Pinpoint the cell where the given text exists, returning its [X, Y] midpoint coordinate. 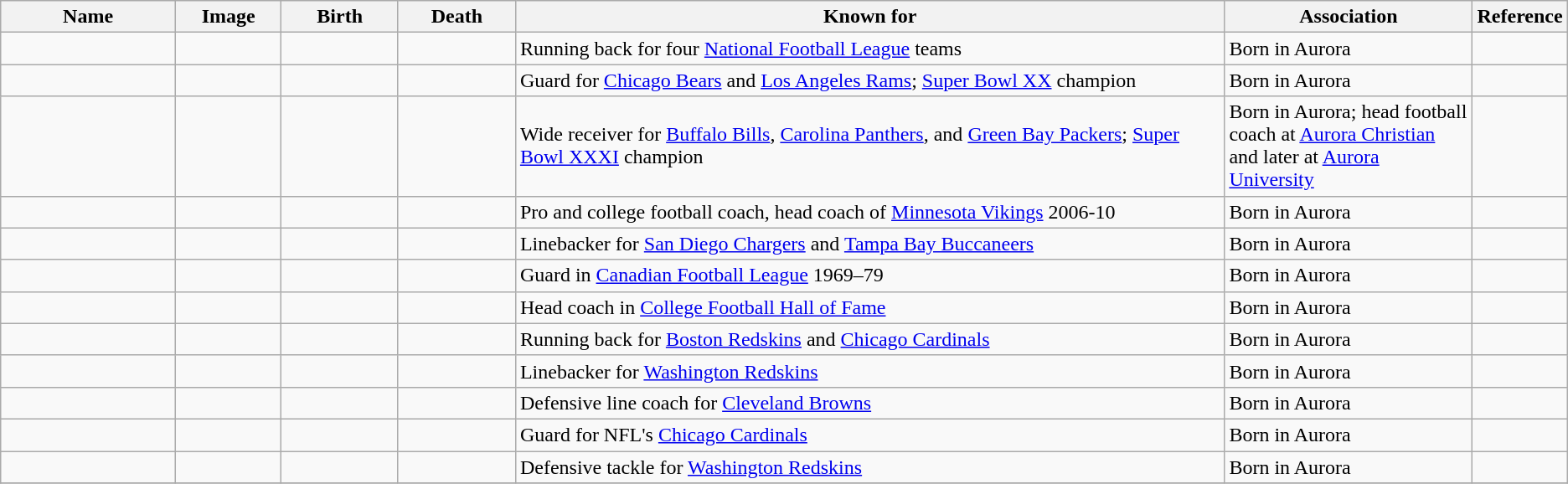
Name [89, 17]
Defensive line coach for Cleveland Browns [869, 403]
Pro and college football coach, head coach of Minnesota Vikings 2006-10 [869, 212]
Head coach in College Football Hall of Fame [869, 307]
Linebacker for Washington Redskins [869, 371]
Birth [340, 17]
Wide receiver for Buffalo Bills, Carolina Panthers, and Green Bay Packers; Super Bowl XXXI champion [869, 146]
Association [1349, 17]
Guard for NFL's Chicago Cardinals [869, 435]
Running back for Boston Redskins and Chicago Cardinals [869, 339]
Death [456, 17]
Guard in Canadian Football League 1969–79 [869, 275]
Guard for Chicago Bears and Los Angeles Rams; Super Bowl XX champion [869, 80]
Reference [1519, 17]
Born in Aurora; head football coach at Aurora Christian and later at Aurora University [1349, 146]
Known for [869, 17]
Running back for four National Football League teams [869, 49]
Defensive tackle for Washington Redskins [869, 466]
Linebacker for San Diego Chargers and Tampa Bay Buccaneers [869, 244]
Image [228, 17]
